Scan for the cell matching the given text and deliver its [x, y] coordinate at center. 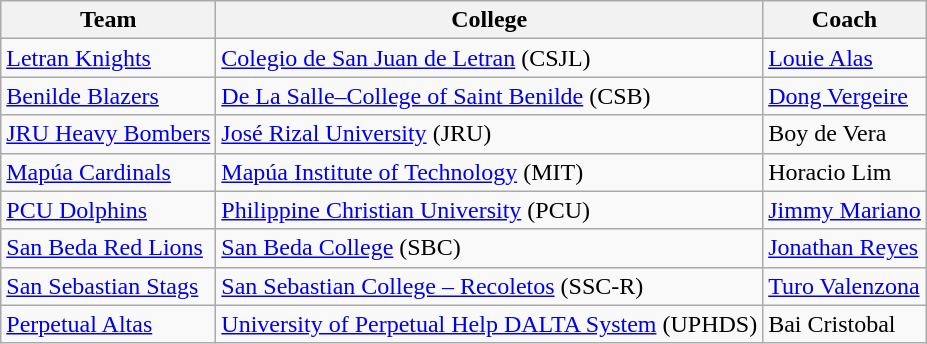
José Rizal University (JRU) [490, 134]
College [490, 20]
Colegio de San Juan de Letran (CSJL) [490, 58]
San Sebastian College – Recoletos (SSC-R) [490, 286]
Perpetual Altas [108, 324]
PCU Dolphins [108, 210]
San Beda College (SBC) [490, 248]
Mapúa Institute of Technology (MIT) [490, 172]
Team [108, 20]
Turo Valenzona [845, 286]
Jimmy Mariano [845, 210]
Louie Alas [845, 58]
JRU Heavy Bombers [108, 134]
University of Perpetual Help DALTA System (UPHDS) [490, 324]
San Beda Red Lions [108, 248]
Letran Knights [108, 58]
Mapúa Cardinals [108, 172]
Benilde Blazers [108, 96]
Bai Cristobal [845, 324]
Jonathan Reyes [845, 248]
San Sebastian Stags [108, 286]
Philippine Christian University (PCU) [490, 210]
Horacio Lim [845, 172]
Coach [845, 20]
De La Salle–College of Saint Benilde (CSB) [490, 96]
Dong Vergeire [845, 96]
Boy de Vera [845, 134]
